Extract the [x, y] coordinate from the center of the cell holding the provided text.  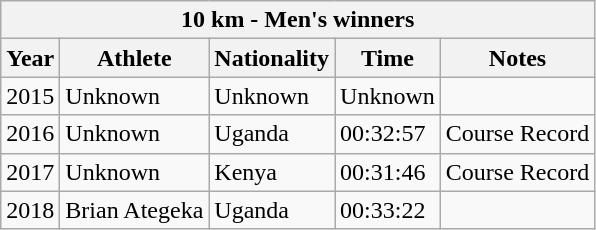
00:31:46 [388, 172]
2016 [30, 134]
2018 [30, 210]
Nationality [272, 58]
00:33:22 [388, 210]
2015 [30, 96]
Notes [517, 58]
Year [30, 58]
Time [388, 58]
2017 [30, 172]
00:32:57 [388, 134]
Kenya [272, 172]
Brian Ategeka [134, 210]
10 km - Men's winners [298, 20]
Athlete [134, 58]
